Find where the given text appears and provide that cell's center as (x, y) coordinate. 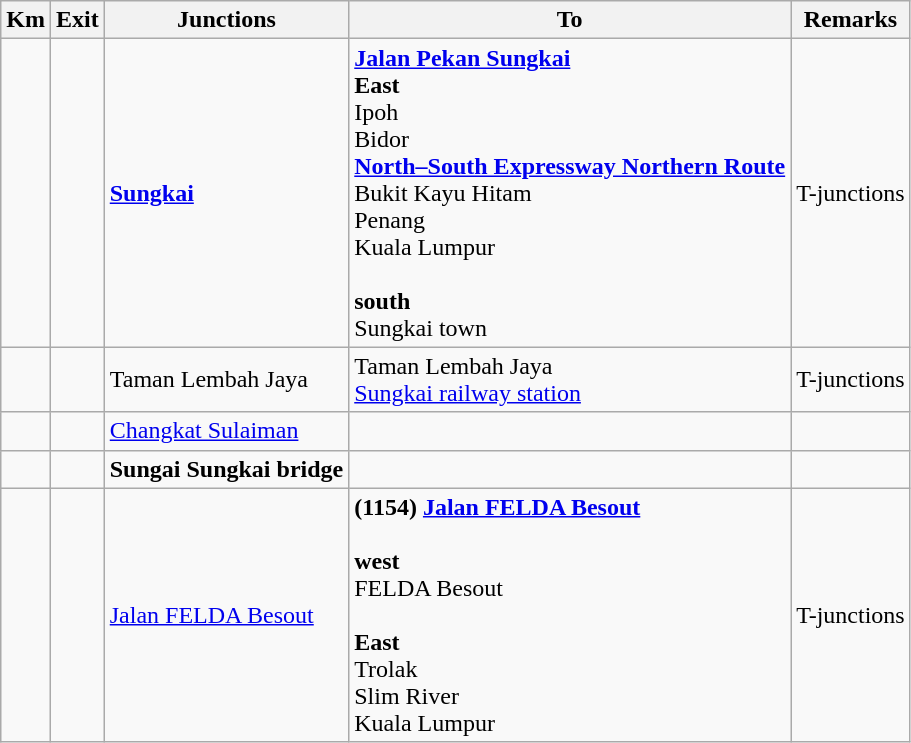
Jalan FELDA Besout (226, 615)
(1154) Jalan FELDA BesoutwestFELDA BesoutEastTrolakSlim RiverKuala Lumpur (570, 615)
Sungkai (226, 193)
Jalan Pekan SungkaiEast Ipoh Bidor North–South Expressway Northern RouteBukit Kayu HitamPenangKuala LumpursouthSungkai town (570, 193)
To (570, 20)
Taman Lembah Jaya (226, 380)
Changkat Sulaiman (226, 431)
Sungai Sungkai bridge (226, 469)
Km (26, 20)
Taman Lembah JayaSungkai railway station (570, 380)
Junctions (226, 20)
Remarks (851, 20)
Exit (77, 20)
